Determine the [x, y] coordinate at the center of the cell enclosing the given text.  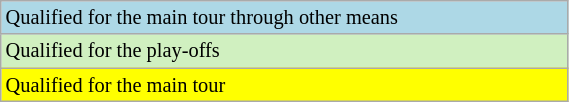
Qualified for the main tour through other means [284, 17]
Qualified for the main tour [284, 85]
Qualified for the play-offs [284, 51]
